Return the (X, Y) coordinate for the center point of the cell that contains the specified text.  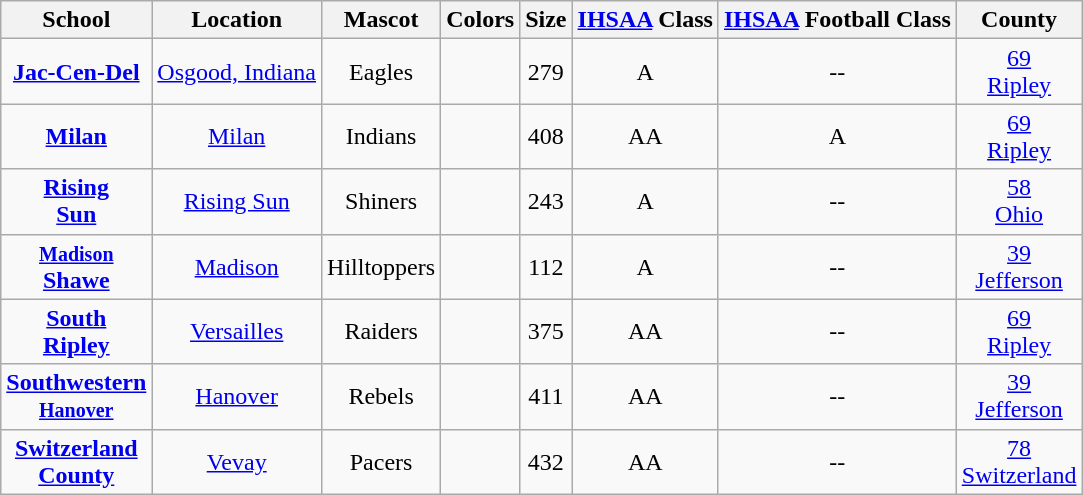
SwitzerlandCounty (76, 462)
Location (237, 20)
Eagles (382, 72)
School (76, 20)
County (1019, 20)
Mascot (382, 20)
112 (546, 266)
IHSAA Class (645, 20)
Hanover (237, 396)
Madison Shawe (76, 266)
Rebels (382, 396)
Jac-Cen-Del (76, 72)
243 (546, 202)
375 (546, 332)
411 (546, 396)
408 (546, 136)
78 Switzerland (1019, 462)
Size (546, 20)
Madison (237, 266)
279 (546, 72)
Raiders (382, 332)
Pacers (382, 462)
Indians (382, 136)
Rising Sun (237, 202)
RisingSun (76, 202)
Osgood, Indiana (237, 72)
Versailles (237, 332)
Southwestern Hanover (76, 396)
Colors (480, 20)
Shiners (382, 202)
432 (546, 462)
58 Ohio (1019, 202)
Vevay (237, 462)
Hilltoppers (382, 266)
IHSAA Football Class (837, 20)
SouthRipley (76, 332)
